Find where the given text appears and provide that cell's center as (x, y) coordinate. 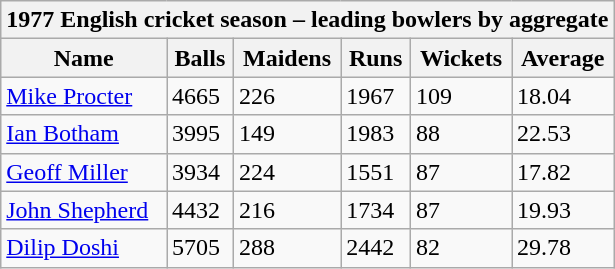
Mike Procter (84, 96)
226 (286, 96)
17.82 (564, 172)
Average (564, 58)
Ian Botham (84, 134)
5705 (200, 248)
4432 (200, 210)
1551 (376, 172)
22.53 (564, 134)
Dilip Doshi (84, 248)
Name (84, 58)
109 (460, 96)
18.04 (564, 96)
Maidens (286, 58)
Geoff Miller (84, 172)
29.78 (564, 248)
149 (286, 134)
2442 (376, 248)
1734 (376, 210)
John Shepherd (84, 210)
82 (460, 248)
88 (460, 134)
Balls (200, 58)
288 (286, 248)
Wickets (460, 58)
216 (286, 210)
224 (286, 172)
1983 (376, 134)
1967 (376, 96)
3934 (200, 172)
3995 (200, 134)
1977 English cricket season – leading bowlers by aggregate (308, 20)
Runs (376, 58)
4665 (200, 96)
19.93 (564, 210)
